Locate the cell with the specified text and output its (x, y) center coordinate. 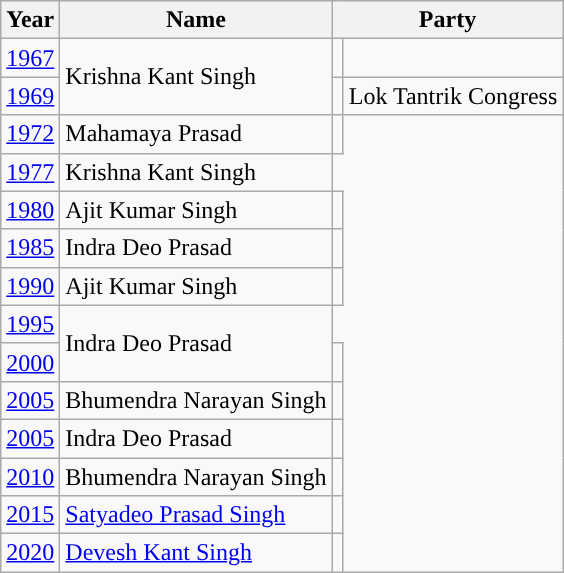
1969 (30, 96)
1985 (30, 248)
2010 (30, 477)
Mahamaya Prasad (196, 134)
1990 (30, 286)
Party (448, 20)
2015 (30, 515)
1995 (30, 324)
1977 (30, 172)
Year (30, 20)
Satyadeo Prasad Singh (196, 515)
2020 (30, 553)
Lok Tantrik Congress (453, 96)
1972 (30, 134)
2000 (30, 362)
1967 (30, 58)
Devesh Kant Singh (196, 553)
Name (196, 20)
1980 (30, 210)
